Search for the cell housing the specified text and yield its (x, y) center coordinate. 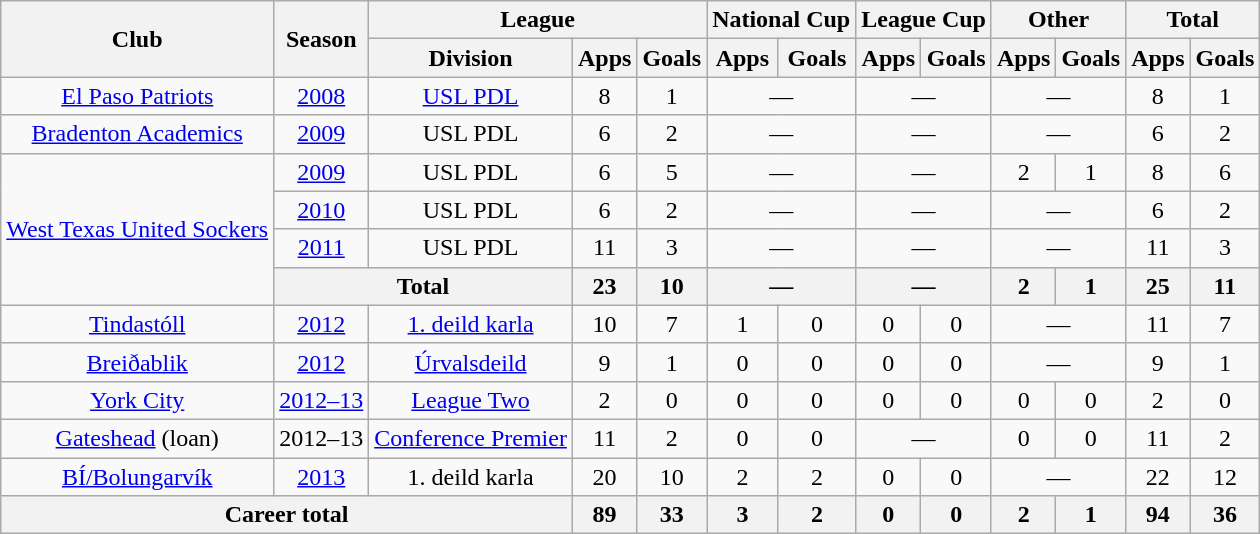
33 (672, 515)
Club (138, 39)
Bradenton Academics (138, 134)
2011 (322, 248)
El Paso Patriots (138, 96)
Other (1058, 20)
Season (322, 39)
National Cup (782, 20)
League Two (471, 400)
89 (604, 515)
Breiðablik (138, 362)
West Texas United Sockers (138, 229)
2010 (322, 210)
League Cup (924, 20)
Career total (287, 515)
Conference Premier (471, 438)
League (538, 20)
22 (1158, 477)
2008 (322, 96)
25 (1158, 286)
Úrvalsdeild (471, 362)
36 (1225, 515)
5 (672, 172)
94 (1158, 515)
20 (604, 477)
12 (1225, 477)
York City (138, 400)
BÍ/Bolungarvík (138, 477)
Tindastóll (138, 324)
Gateshead (loan) (138, 438)
23 (604, 286)
2013 (322, 477)
Division (471, 58)
